Determine the (x, y) coordinate at the center of the cell enclosing the given text.  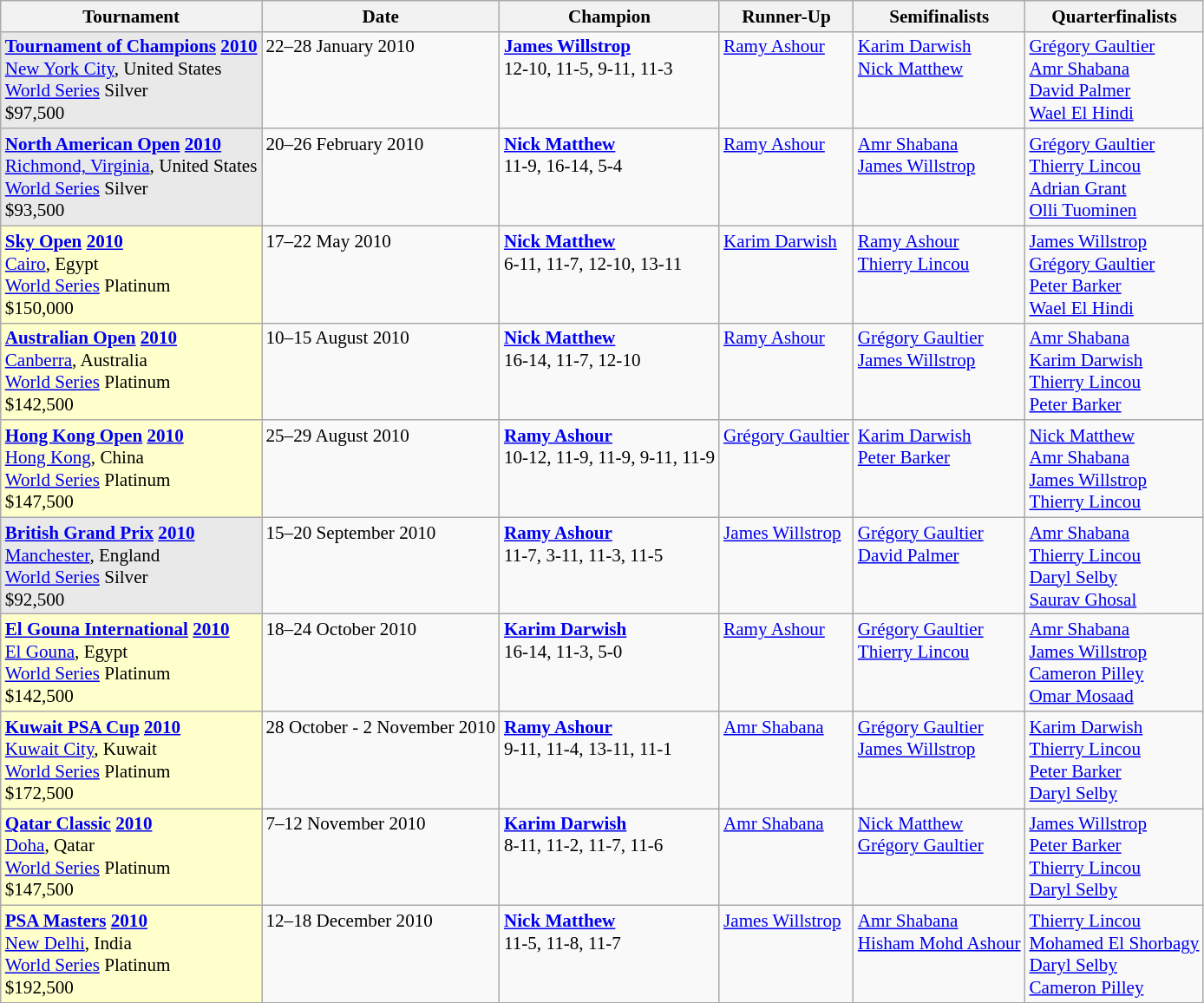
James Willstrop Peter Barker Thierry Lincou Daryl Selby (1115, 857)
Tournament of Champions 2010 New York City, United StatesWorld Series Silver$97,500 (132, 80)
Amr Shabana James Willstrop Cameron Pilley Omar Mosaad (1115, 663)
North American Open 2010 Richmond, Virginia, United StatesWorld Series Silver$93,500 (132, 177)
20–26 February 2010 (381, 177)
28 October - 2 November 2010 (381, 760)
Sky Open 2010 Cairo, EgyptWorld Series Platinum$150,000 (132, 274)
Nick Matthew Amr Shabana James Willstrop Thierry Lincou (1115, 469)
12–18 December 2010 (381, 954)
Amr Shabana Hisham Mohd Ashour (939, 954)
22–28 January 2010 (381, 80)
Runner-Up (786, 16)
Date (381, 16)
18–24 October 2010 (381, 663)
Amr Shabana Thierry Lincou Daryl Selby Saurav Ghosal (1115, 566)
Semifinalists (939, 16)
Grégory Gaultier Thierry Lincou (939, 663)
Ramy Ashour11-7, 3-11, 11-3, 11-5 (609, 566)
James Willstrop12-10, 11-5, 9-11, 11-3 (609, 80)
Amr Shabana James Willstrop (939, 177)
Karim Darwish16-14, 11-3, 5-0 (609, 663)
Nick Matthew11-9, 16-14, 5-4 (609, 177)
Ramy Ashour9-11, 11-4, 13-11, 11-1 (609, 760)
Thierry Lincou Mohamed El Shorbagy Daryl Selby Cameron Pilley (1115, 954)
Nick Matthew Grégory Gaultier (939, 857)
7–12 November 2010 (381, 857)
British Grand Prix 2010 Manchester, EnglandWorld Series Silver$92,500 (132, 566)
Karim Darwish8-11, 11-2, 11-7, 11-6 (609, 857)
Grégory Gaultier David Palmer (939, 566)
25–29 August 2010 (381, 469)
Qatar Classic 2010 Doha, QatarWorld Series Platinum$147,500 (132, 857)
Karim Darwish Thierry Lincou Peter Barker Daryl Selby (1115, 760)
Champion (609, 16)
Karim Darwish (786, 274)
James Willstrop Grégory Gaultier Peter Barker Wael El Hindi (1115, 274)
17–22 May 2010 (381, 274)
El Gouna International 2010 El Gouna, EgyptWorld Series Platinum$142,500 (132, 663)
Quarterfinalists (1115, 16)
Nick Matthew11-5, 11-8, 11-7 (609, 954)
Australian Open 2010 Canberra, AustraliaWorld Series Platinum$142,500 (132, 371)
Ramy Ashour Thierry Lincou (939, 274)
Grégory Gaultier (786, 469)
Ramy Ashour10-12, 11-9, 11-9, 9-11, 11-9 (609, 469)
Grégory Gaultier Amr Shabana David Palmer Wael El Hindi (1115, 80)
10–15 August 2010 (381, 371)
Grégory Gaultier Thierry Lincou Adrian Grant Olli Tuominen (1115, 177)
PSA Masters 2010 New Delhi, IndiaWorld Series Platinum$192,500 (132, 954)
Kuwait PSA Cup 2010 Kuwait City, KuwaitWorld Series Platinum$172,500 (132, 760)
Nick Matthew6-11, 11-7, 12-10, 13-11 (609, 274)
Karim Darwish Peter Barker (939, 469)
Amr Shabana Karim Darwish Thierry Lincou Peter Barker (1115, 371)
15–20 September 2010 (381, 566)
Nick Matthew16-14, 11-7, 12-10 (609, 371)
Tournament (132, 16)
Hong Kong Open 2010 Hong Kong, ChinaWorld Series Platinum$147,500 (132, 469)
Karim Darwish Nick Matthew (939, 80)
